From the cell containing the given text, extract its center point as [x, y] coordinate. 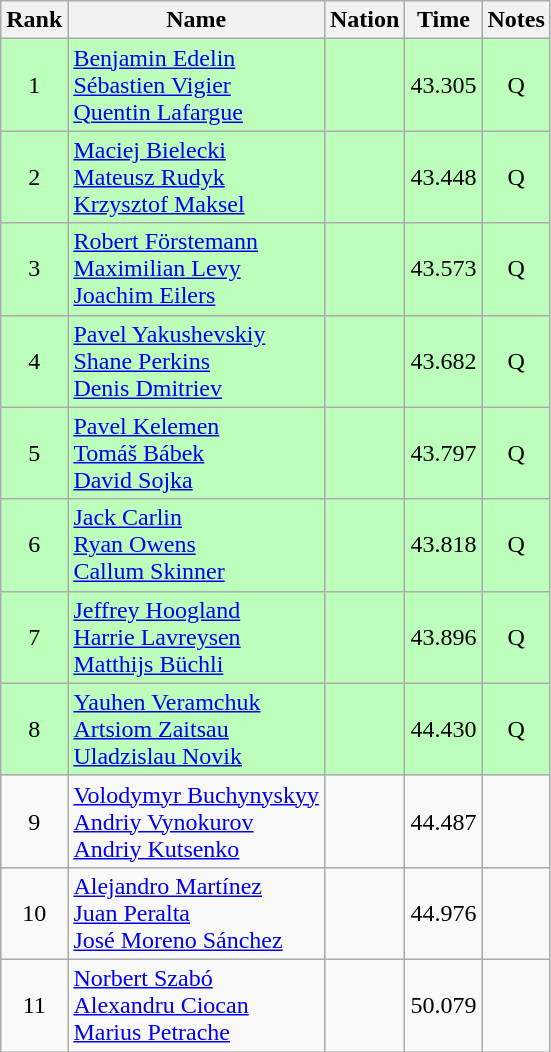
43.573 [444, 269]
Name [196, 20]
Alejandro MartínezJuan PeraltaJosé Moreno Sánchez [196, 913]
50.079 [444, 1005]
8 [34, 729]
10 [34, 913]
43.818 [444, 545]
Jack CarlinRyan OwensCallum Skinner [196, 545]
Pavel YakushevskiyShane PerkinsDenis Dmitriev [196, 361]
Time [444, 20]
9 [34, 821]
43.896 [444, 637]
44.430 [444, 729]
Maciej BieleckiMateusz RudykKrzysztof Maksel [196, 177]
Nation [364, 20]
6 [34, 545]
3 [34, 269]
5 [34, 453]
Benjamin EdelinSébastien VigierQuentin Lafargue [196, 85]
43.448 [444, 177]
Yauhen VeramchukArtsiom ZaitsauUladzislau Novik [196, 729]
43.797 [444, 453]
Jeffrey HooglandHarrie LavreysenMatthijs Büchli [196, 637]
Pavel KelemenTomáš BábekDavid Sojka [196, 453]
11 [34, 1005]
Robert FörstemannMaximilian LevyJoachim Eilers [196, 269]
44.487 [444, 821]
Notes [516, 20]
43.305 [444, 85]
44.976 [444, 913]
2 [34, 177]
7 [34, 637]
Rank [34, 20]
1 [34, 85]
Volodymyr BuchynyskyyAndriy VynokurovAndriy Kutsenko [196, 821]
Norbert SzabóAlexandru CiocanMarius Petrache [196, 1005]
4 [34, 361]
43.682 [444, 361]
